For the text-containing cell, return its midpoint in (x, y) coordinate format. 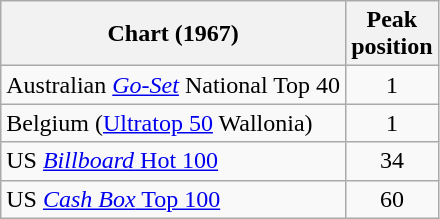
Belgium (Ultratop 50 Wallonia) (174, 123)
Australian Go-Set National Top 40 (174, 85)
US Billboard Hot 100 (174, 161)
60 (392, 199)
Chart (1967) (174, 34)
34 (392, 161)
US Cash Box Top 100 (174, 199)
Peakposition (392, 34)
